Pinpoint the cell where the given text exists, returning its [X, Y] midpoint coordinate. 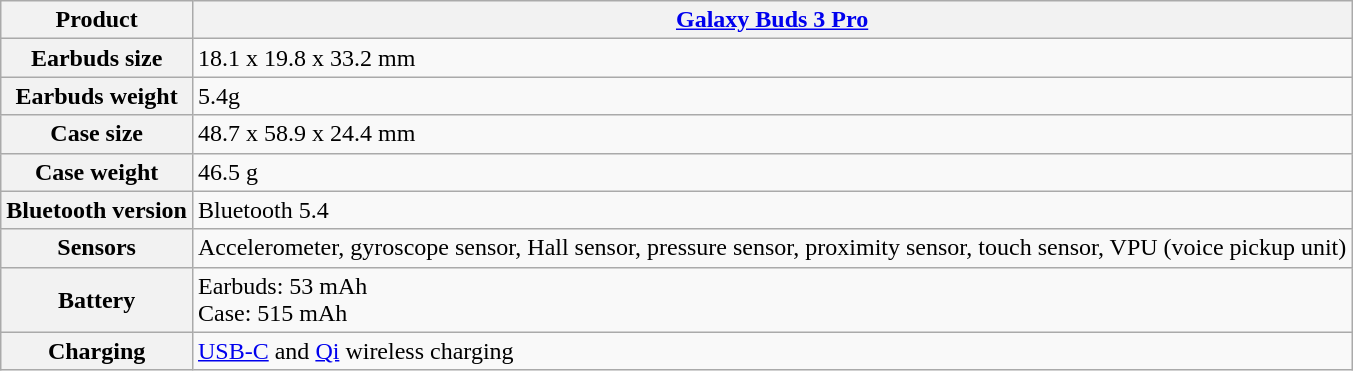
5.4g [772, 96]
Product [97, 20]
Case weight [97, 172]
Battery [97, 300]
Bluetooth version [97, 210]
46.5 g [772, 172]
Earbuds weight [97, 96]
Galaxy Buds 3 Pro [772, 20]
Charging [97, 351]
USB-C and Qi wireless charging [772, 351]
48.7 x 58.9 x 24.4 mm [772, 134]
Sensors [97, 248]
Case size [97, 134]
18.1 x 19.8 x 33.2 mm [772, 58]
Earbuds: 53 mAhCase: 515 mAh [772, 300]
Accelerometer, gyroscope sensor, Hall sensor, pressure sensor, proximity sensor, touch sensor, VPU (voice pickup unit) [772, 248]
Bluetooth 5.4 [772, 210]
Earbuds size [97, 58]
